Scan for the cell matching the given text and deliver its [X, Y] coordinate at center. 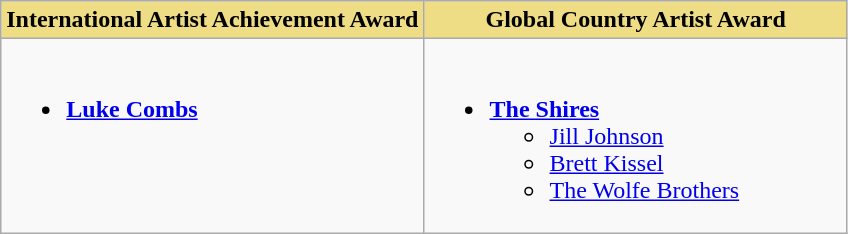
Global Country Artist Award [636, 20]
International Artist Achievement Award [212, 20]
The ShiresJill JohnsonBrett KisselThe Wolfe Brothers [636, 136]
Luke Combs [212, 136]
